Capture the cell that displays the provided text and extract its [x, y] central coordinate. 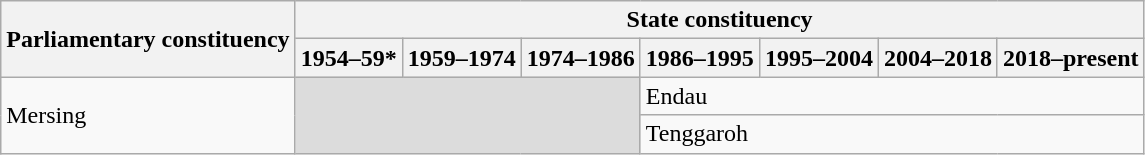
Mersing [148, 115]
Parliamentary constituency [148, 39]
1986–1995 [700, 58]
1974–1986 [580, 58]
1995–2004 [818, 58]
2004–2018 [938, 58]
1954–59* [348, 58]
Tenggaroh [892, 134]
State constituency [720, 20]
2018–present [1070, 58]
Endau [892, 96]
1959–1974 [462, 58]
